Scan for the cell matching the given text and deliver its (x, y) coordinate at center. 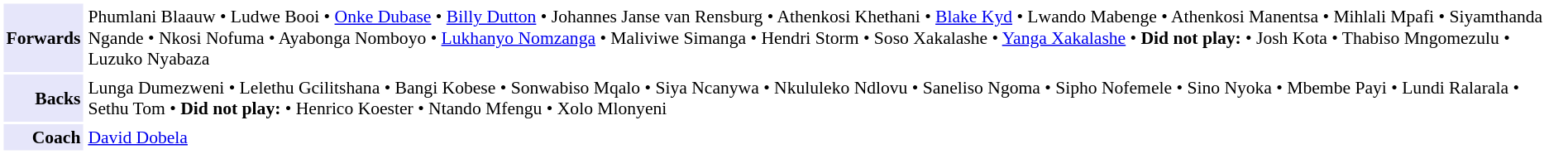
David Dobela (825, 137)
Coach (43, 137)
Forwards (43, 37)
Backs (43, 98)
